Capture the cell that displays the provided text and extract its (X, Y) central coordinate. 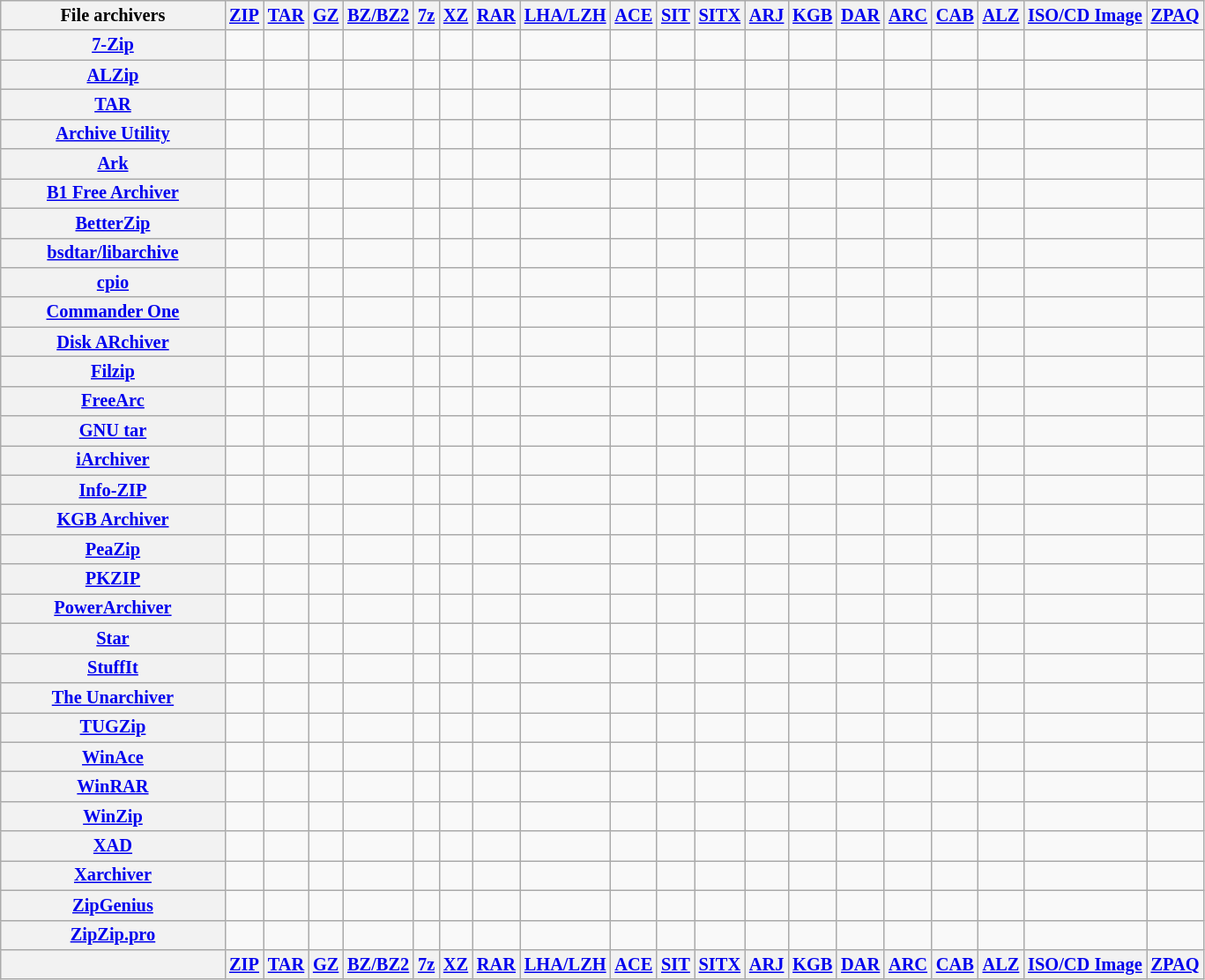
Archive Utility (113, 134)
iArchiver (113, 460)
BetterZip (113, 223)
Disk ARchiver (113, 342)
B1 Free Archiver (113, 193)
PowerArchiver (113, 608)
File archivers (113, 15)
PeaZip (113, 549)
WinAce (113, 757)
Ark (113, 164)
7-Zip (113, 45)
TUGZip (113, 727)
Xarchiver (113, 875)
WinRAR (113, 786)
ALZip (113, 75)
WinZip (113, 816)
The Unarchiver (113, 697)
GNU tar (113, 431)
FreeArc (113, 401)
ZipGenius (113, 905)
cpio (113, 282)
StuffIt (113, 668)
ZipZip.pro (113, 935)
Star (113, 638)
XAD (113, 846)
PKZIP (113, 579)
bsdtar/libarchive (113, 253)
Info-ZIP (113, 490)
KGB Archiver (113, 519)
Filzip (113, 371)
Commander One (113, 312)
